Identify which cell holds the provided text, then report its (X, Y) central coordinate. 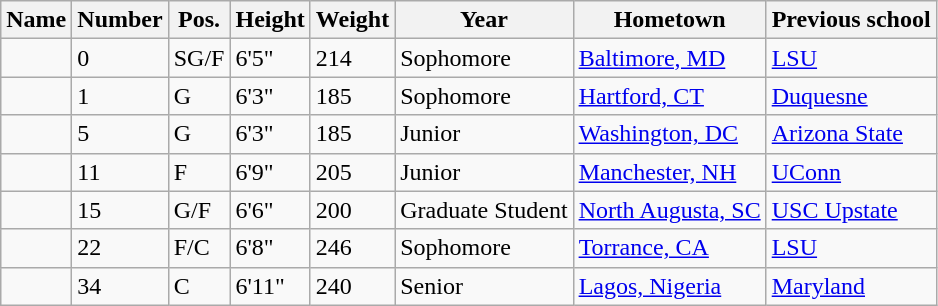
200 (352, 210)
Previous school (851, 20)
Height (270, 20)
6'8" (270, 248)
USC Upstate (851, 210)
F/C (199, 248)
Senior (484, 286)
0 (120, 58)
1 (120, 96)
Graduate Student (484, 210)
6'5" (270, 58)
34 (120, 286)
22 (120, 248)
214 (352, 58)
240 (352, 286)
Hometown (670, 20)
C (199, 286)
205 (352, 172)
11 (120, 172)
Number (120, 20)
Baltimore, MD (670, 58)
Name (36, 20)
6'11" (270, 286)
North Augusta, SC (670, 210)
Year (484, 20)
Pos. (199, 20)
Torrance, CA (670, 248)
6'6" (270, 210)
Duquesne (851, 96)
G/F (199, 210)
Weight (352, 20)
Hartford, CT (670, 96)
Manchester, NH (670, 172)
15 (120, 210)
UConn (851, 172)
5 (120, 134)
Maryland (851, 286)
F (199, 172)
246 (352, 248)
Washington, DC (670, 134)
SG/F (199, 58)
Lagos, Nigeria (670, 286)
6'9" (270, 172)
Arizona State (851, 134)
